Find where the given text appears and provide that cell's center as (x, y) coordinate. 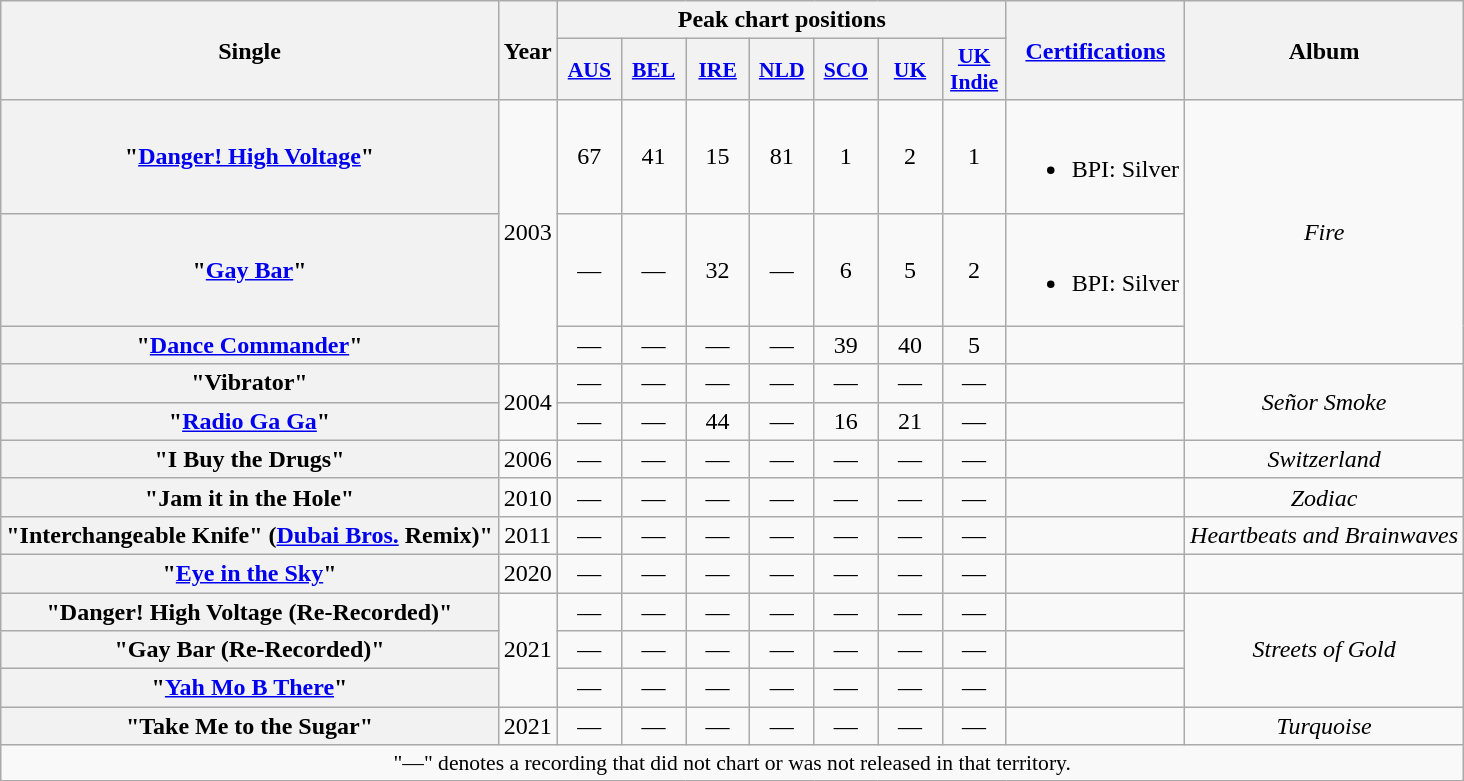
2020 (528, 573)
2010 (528, 497)
2004 (528, 402)
15 (718, 156)
NLD (782, 70)
"Gay Bar (Re-Recorded)" (250, 650)
SCO (846, 70)
IRE (718, 70)
39 (846, 345)
67 (589, 156)
"Interchangeable Knife" (Dubai Bros. Remix)" (250, 535)
"I Buy the Drugs" (250, 459)
"—" denotes a recording that did not chart or was not released in that territory. (732, 763)
2003 (528, 232)
Señor Smoke (1324, 402)
Switzerland (1324, 459)
"Radio Ga Ga" (250, 421)
Peak chart positions (782, 20)
BEL (653, 70)
81 (782, 156)
Fire (1324, 232)
UKIndie (974, 70)
21 (910, 421)
32 (718, 270)
41 (653, 156)
UK (910, 70)
"Danger! High Voltage (Re-Recorded)" (250, 611)
Certifications (1095, 50)
6 (846, 270)
Heartbeats and Brainwaves (1324, 535)
Turquoise (1324, 726)
Year (528, 50)
2011 (528, 535)
40 (910, 345)
Zodiac (1324, 497)
"Vibrator" (250, 383)
"Danger! High Voltage" (250, 156)
"Eye in the Sky" (250, 573)
AUS (589, 70)
Streets of Gold (1324, 649)
Album (1324, 50)
"Dance Commander" (250, 345)
16 (846, 421)
"Gay Bar" (250, 270)
2006 (528, 459)
44 (718, 421)
"Take Me to the Sugar" (250, 726)
"Jam it in the Hole" (250, 497)
"Yah Mo B There" (250, 688)
Single (250, 50)
